For the text-containing cell, return its midpoint in (X, Y) coordinate format. 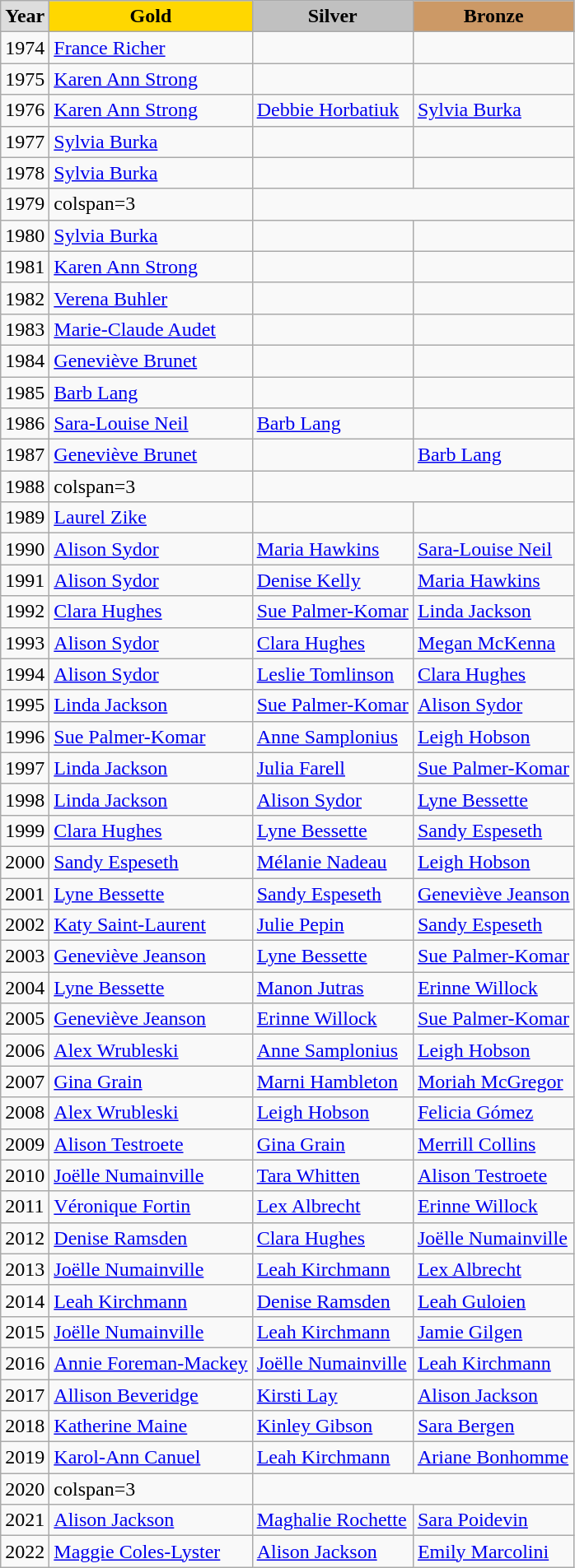
1981 (25, 267)
1989 (25, 518)
2000 (25, 862)
Verena Buhler (151, 298)
2014 (25, 1300)
1987 (25, 455)
Tara Whitten (333, 1175)
Moriah McGregor (493, 1082)
2013 (25, 1269)
2022 (25, 1552)
1975 (25, 79)
1993 (25, 643)
2019 (25, 1458)
2015 (25, 1332)
Debbie Horbatiuk (333, 110)
2009 (25, 1144)
1995 (25, 705)
2018 (25, 1426)
2008 (25, 1113)
Merrill Collins (493, 1144)
1986 (25, 424)
1976 (25, 110)
1985 (25, 393)
Maggie Coles-Lyster (151, 1552)
1991 (25, 580)
Manon Jutras (333, 988)
1990 (25, 549)
1980 (25, 235)
France Richer (151, 48)
2021 (25, 1520)
2006 (25, 1050)
Year (25, 16)
1983 (25, 329)
Ariane Bonhomme (493, 1458)
Leslie Tomlinson (333, 674)
2002 (25, 925)
1992 (25, 612)
Katherine Maine (151, 1426)
Julie Pepin (333, 925)
2020 (25, 1489)
Megan McKenna (493, 643)
Gold (151, 16)
1974 (25, 48)
Sara Poidevin (493, 1520)
1984 (25, 361)
2011 (25, 1207)
Kinley Gibson (333, 1426)
2007 (25, 1082)
1977 (25, 142)
2003 (25, 956)
Sara Bergen (493, 1426)
Katy Saint-Laurent (151, 925)
Leah Guloien (493, 1300)
1997 (25, 768)
Julia Farell (333, 768)
Allison Beveridge (151, 1395)
1978 (25, 173)
2005 (25, 1019)
Jamie Gilgen (493, 1332)
2010 (25, 1175)
Annie Foreman-Mackey (151, 1363)
2017 (25, 1395)
2012 (25, 1238)
1994 (25, 674)
Maghalie Rochette (333, 1520)
Emily Marcolini (493, 1552)
Marni Hambleton (333, 1082)
Laurel Zike (151, 518)
Silver (333, 16)
Bronze (493, 16)
Véronique Fortin (151, 1207)
2004 (25, 988)
1996 (25, 737)
1979 (25, 204)
1982 (25, 298)
Denise Kelly (333, 580)
1998 (25, 799)
Mélanie Nadeau (333, 862)
Kirsti Lay (333, 1395)
1999 (25, 831)
2001 (25, 893)
2016 (25, 1363)
Marie-Claude Audet (151, 329)
1988 (25, 486)
Karol-Ann Canuel (151, 1458)
Felicia Gómez (493, 1113)
